Capture the cell that displays the provided text and extract its (X, Y) central coordinate. 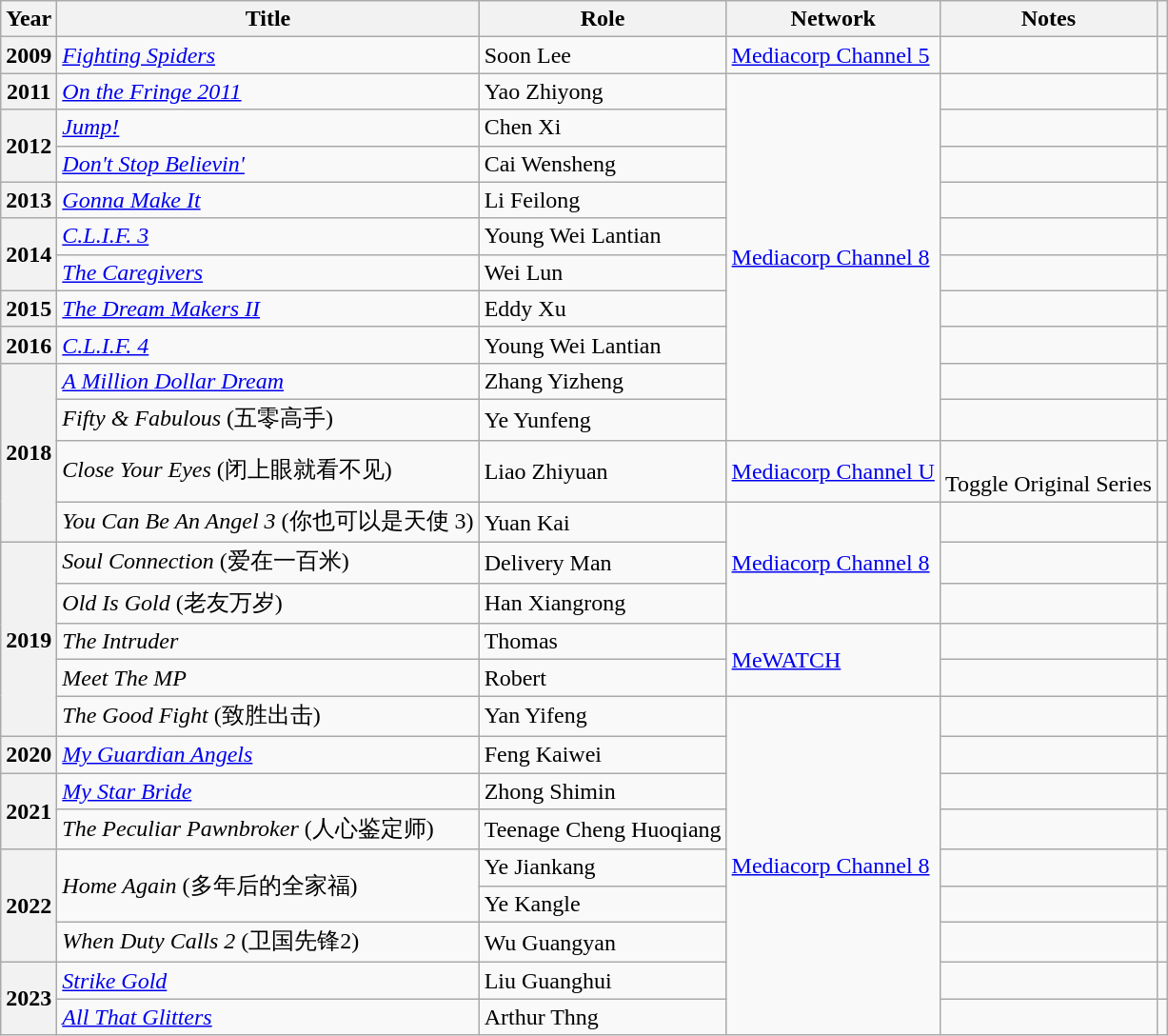
2012 (29, 146)
On the Fringe 2011 (268, 91)
2022 (29, 906)
C.L.I.F. 4 (268, 345)
Li Feilong (603, 200)
Toggle Original Series (1048, 470)
2011 (29, 91)
Soon Lee (603, 55)
Chen Xi (603, 128)
Ye Jiankang (603, 867)
The Caregivers (268, 272)
A Million Dollar Dream (268, 381)
Han Xiangrong (603, 604)
Delivery Man (603, 564)
2013 (29, 200)
Wu Guangyan (603, 943)
2020 (29, 754)
Feng Kaiwei (603, 754)
Close Your Eyes (闭上眼就看不见) (268, 470)
Home Again (多年后的全家福) (268, 886)
Cai Wensheng (603, 164)
Old Is Gold (老友万岁) (268, 604)
The Peculiar Pawnbroker (人心鉴定师) (268, 830)
Arthur Thng (603, 1017)
Yuan Kai (603, 522)
You Can Be An Angel 3 (你也可以是天使 3) (268, 522)
Gonna Make It (268, 200)
Mediacorp Channel U (833, 470)
Liu Guanghui (603, 981)
Zhang Yizheng (603, 381)
Title (268, 19)
2019 (29, 640)
Thomas (603, 642)
Liao Zhiyuan (603, 470)
2009 (29, 55)
Yan Yifeng (603, 716)
C.L.I.F. 3 (268, 236)
My Guardian Angels (268, 754)
Fifty & Fabulous (五零高手) (268, 419)
2015 (29, 309)
Notes (1048, 19)
Fighting Spiders (268, 55)
Role (603, 19)
2014 (29, 254)
Ye Kangle (603, 904)
Ye Yunfeng (603, 419)
Robert (603, 678)
2018 (29, 452)
Zhong Shimin (603, 791)
2023 (29, 999)
Year (29, 19)
Teenage Cheng Huoqiang (603, 830)
When Duty Calls 2 (卫国先锋2) (268, 943)
The Good Fight (致胜出击) (268, 716)
All That Glitters (268, 1017)
Mediacorp Channel 5 (833, 55)
Wei Lun (603, 272)
2021 (29, 811)
The Dream Makers II (268, 309)
Eddy Xu (603, 309)
2016 (29, 345)
Soul Connection (爱在一百米) (268, 564)
MeWATCH (833, 660)
My Star Bride (268, 791)
Yao Zhiyong (603, 91)
Jump! (268, 128)
The Intruder (268, 642)
Network (833, 19)
Strike Gold (268, 981)
Meet The MP (268, 678)
Don't Stop Believin' (268, 164)
